From the cell containing the given text, extract its center point as (X, Y) coordinate. 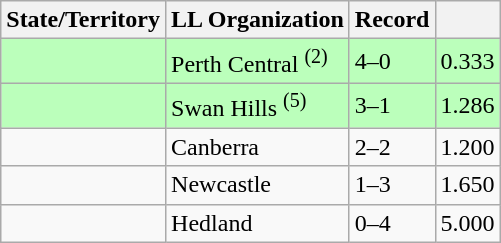
2–2 (392, 147)
Swan Hills (5) (258, 106)
0–4 (392, 223)
1.650 (468, 185)
Perth Central (2) (258, 62)
LL Organization (258, 20)
State/Territory (84, 20)
Newcastle (258, 185)
0.333 (468, 62)
Record (392, 20)
3–1 (392, 106)
1–3 (392, 185)
Hedland (258, 223)
1.286 (468, 106)
4–0 (392, 62)
1.200 (468, 147)
5.000 (468, 223)
Canberra (258, 147)
